Return the [x, y] coordinate for the center point of the cell that contains the specified text.  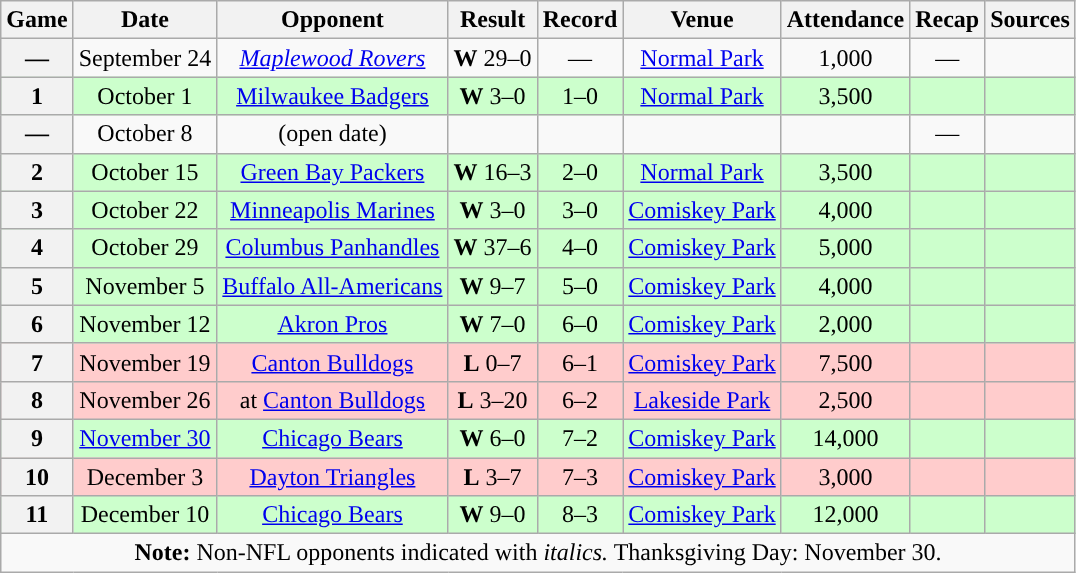
5 [37, 286]
Game [37, 20]
5,000 [845, 248]
Green Bay Packers [332, 172]
14,000 [845, 438]
6–1 [580, 362]
Milwaukee Badgers [332, 96]
W 37–6 [492, 248]
Note: Non-NFL opponents indicated with italics. Thanksgiving Day: November 30. [538, 553]
Lakeside Park [702, 400]
W 6–0 [492, 438]
November 19 [145, 362]
W 9–0 [492, 515]
1,000 [845, 58]
(open date) [332, 134]
W 7–0 [492, 324]
10 [37, 477]
12,000 [845, 515]
October 22 [145, 210]
6 [37, 324]
3,000 [845, 477]
W 9–7 [492, 286]
2–0 [580, 172]
November 26 [145, 400]
December 10 [145, 515]
October 15 [145, 172]
6–2 [580, 400]
3–0 [580, 210]
7,500 [845, 362]
November 30 [145, 438]
November 5 [145, 286]
11 [37, 515]
at Canton Bulldogs [332, 400]
December 3 [145, 477]
3 [37, 210]
6–0 [580, 324]
Akron Pros [332, 324]
Canton Bulldogs [332, 362]
7–2 [580, 438]
8–3 [580, 515]
4–0 [580, 248]
Minneapolis Marines [332, 210]
2,500 [845, 400]
W 29–0 [492, 58]
Dayton Triangles [332, 477]
Venue [702, 20]
L 0–7 [492, 362]
4 [37, 248]
2,000 [845, 324]
Buffalo All-Americans [332, 286]
7–3 [580, 477]
Sources [1030, 20]
Date [145, 20]
Opponent [332, 20]
8 [37, 400]
October 1 [145, 96]
7 [37, 362]
October 8 [145, 134]
L 3–7 [492, 477]
Columbus Panhandles [332, 248]
Result [492, 20]
5–0 [580, 286]
W 16–3 [492, 172]
L 3–20 [492, 400]
Record [580, 20]
September 24 [145, 58]
9 [37, 438]
October 29 [145, 248]
Attendance [845, 20]
November 12 [145, 324]
1 [37, 96]
2 [37, 172]
1–0 [580, 96]
Maplewood Rovers [332, 58]
Recap [948, 20]
